Determine the (X, Y) coordinate at the center of the cell enclosing the given text.  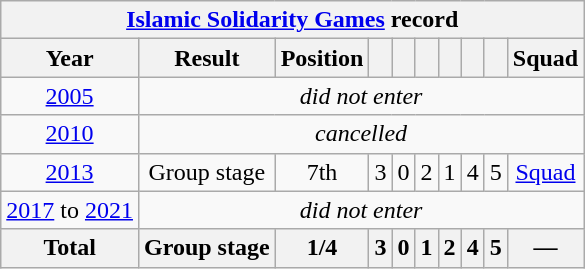
Position (322, 58)
cancelled (360, 134)
Year (70, 58)
2010 (70, 134)
Total (70, 248)
1/4 (322, 248)
7th (322, 172)
— (545, 248)
2017 to 2021 (70, 210)
2013 (70, 172)
2005 (70, 96)
Result (206, 58)
Islamic Solidarity Games record (292, 20)
